Return [x, y] of the center of cell containing provided text 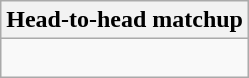
Head-to-head matchup [125, 20]
